Capture the cell that displays the provided text and extract its (x, y) central coordinate. 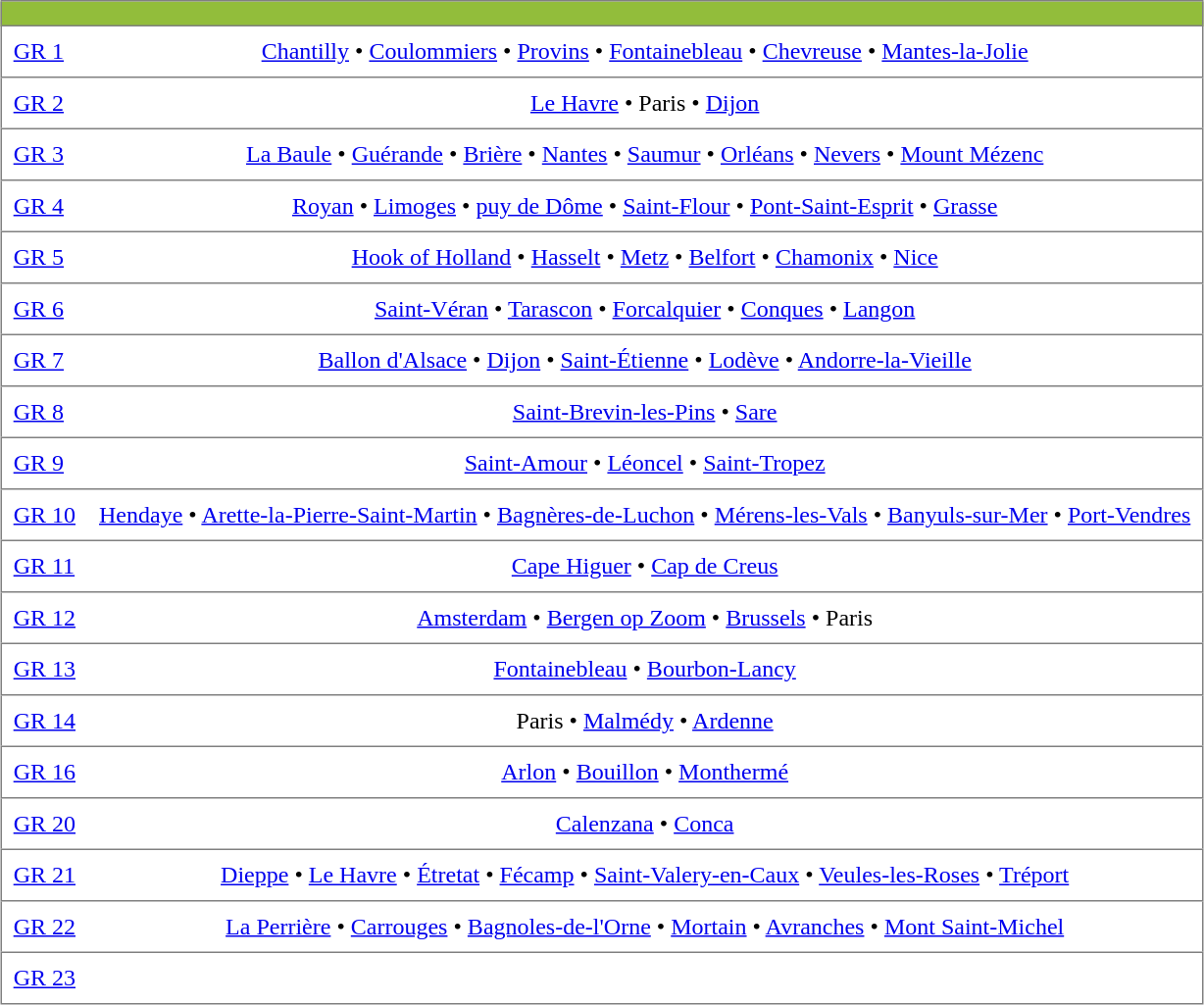
GR 10 (44, 515)
GR 14 (44, 721)
Hook of Holland • Hasselt • Metz • Belfort • Chamonix • Nice (645, 257)
Saint-Brevin-les-Pins • Sare (645, 412)
GR 22 (44, 927)
GR 20 (44, 824)
GR 2 (44, 103)
Dieppe • Le Havre • Étretat • Fécamp • Saint-Valery-en-Caux • Veules-les-Roses • Tréport (645, 875)
GR 21 (44, 875)
Le Havre • Paris • Dijon (645, 103)
La Perrière • Carrouges • Bagnoles-de-l'Orne • Mortain • Avranches • Mont Saint-Michel (645, 927)
GR 11 (44, 566)
Fontainebleau • Bourbon-Lancy (645, 669)
Saint-Amour • Léoncel • Saint-Tropez (645, 463)
GR 23 (44, 978)
Amsterdam • Bergen op Zoom • Brussels • Paris (645, 618)
Royan • Limoges • puy de Dôme • Saint-Flour • Pont-Saint-Esprit • Grasse (645, 206)
Ballon d'Alsace • Dijon • Saint-Étienne • Lodève • Andorre-la-Vieille (645, 360)
Arlon • Bouillon • Monthermé (645, 772)
GR 13 (44, 669)
GR 8 (44, 412)
Saint-Véran • Tarascon • Forcalquier • Conques • Langon (645, 309)
GR 16 (44, 772)
Calenzana • Conca (645, 824)
La Baule • Guérande • Brière • Nantes • Saumur • Orléans • Nevers • Mount Mézenc (645, 154)
Chantilly • Coulommiers • Provins • Fontainebleau • Chevreuse • Mantes-la-Jolie (645, 51)
GR 4 (44, 206)
GR 6 (44, 309)
GR 1 (44, 51)
GR 12 (44, 618)
GR 7 (44, 360)
Cape Higuer • Cap de Creus (645, 566)
GR 5 (44, 257)
Hendaye • Arette-la-Pierre-Saint-Martin • Bagnères-de-Luchon • Mérens-les-Vals • Banyuls-sur-Mer • Port-Vendres (645, 515)
Paris • Malmédy • Ardenne (645, 721)
GR 9 (44, 463)
GR 3 (44, 154)
